Identify which cell holds the provided text, then report its [x, y] central coordinate. 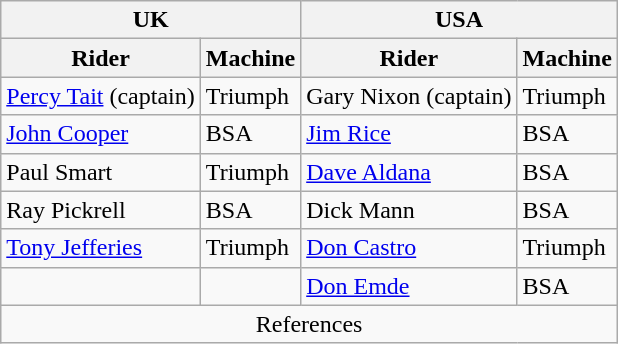
Gary Nixon (captain) [409, 96]
Percy Tait (captain) [101, 96]
Ray Pickrell [101, 210]
USA [460, 20]
UK [151, 20]
Don Emde [409, 286]
John Cooper [101, 134]
Tony Jefferies [101, 248]
References [310, 324]
Dave Aldana [409, 172]
Jim Rice [409, 134]
Dick Mann [409, 210]
Paul Smart [101, 172]
Don Castro [409, 248]
